Return the (x, y) coordinate for the center point of the cell that contains the specified text.  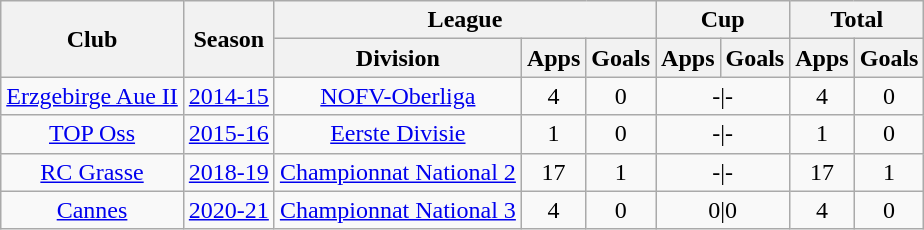
NOFV-Oberliga (398, 96)
2015-16 (228, 134)
Season (228, 39)
TOP Oss (92, 134)
Championnat National 3 (398, 210)
2018-19 (228, 172)
Total (857, 20)
Club (92, 39)
Erzgebirge Aue II (92, 96)
Eerste Divisie (398, 134)
0|0 (723, 210)
Cup (723, 20)
League (464, 20)
Cannes (92, 210)
Championnat National 2 (398, 172)
RC Grasse (92, 172)
2014-15 (228, 96)
Division (398, 58)
2020-21 (228, 210)
